Pinpoint the cell where the given text exists, returning its [x, y] midpoint coordinate. 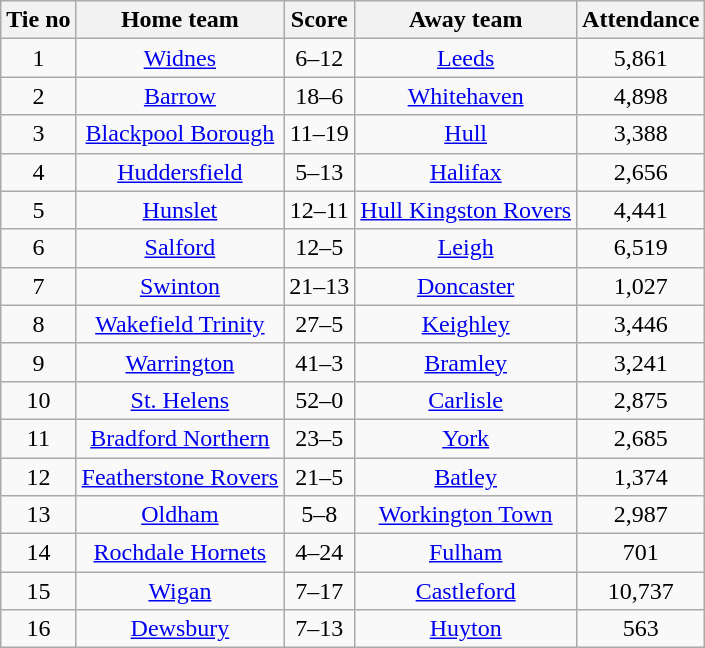
Oldham [180, 515]
21–5 [320, 477]
Featherstone Rovers [180, 477]
16 [38, 629]
Huddersfield [180, 172]
15 [38, 591]
7 [38, 286]
3,446 [641, 324]
6 [38, 248]
3,241 [641, 362]
Barrow [180, 96]
Tie no [38, 20]
3 [38, 134]
Huyton [466, 629]
Bramley [466, 362]
Castleford [466, 591]
9 [38, 362]
6–12 [320, 58]
Dewsbury [180, 629]
14 [38, 553]
2,685 [641, 438]
4 [38, 172]
Away team [466, 20]
Wakefield Trinity [180, 324]
Leeds [466, 58]
2,875 [641, 400]
Carlisle [466, 400]
1,027 [641, 286]
27–5 [320, 324]
Score [320, 20]
4,441 [641, 210]
7–17 [320, 591]
12 [38, 477]
10 [38, 400]
2 [38, 96]
Rochdale Hornets [180, 553]
52–0 [320, 400]
Bradford Northern [180, 438]
Hunslet [180, 210]
4,898 [641, 96]
Halifax [466, 172]
6,519 [641, 248]
13 [38, 515]
8 [38, 324]
York [466, 438]
18–6 [320, 96]
5 [38, 210]
701 [641, 553]
Whitehaven [466, 96]
23–5 [320, 438]
Leigh [466, 248]
10,737 [641, 591]
Hull [466, 134]
563 [641, 629]
Hull Kingston Rovers [466, 210]
Widnes [180, 58]
Swinton [180, 286]
Keighley [466, 324]
Warrington [180, 362]
St. Helens [180, 400]
11–19 [320, 134]
Doncaster [466, 286]
Attendance [641, 20]
Home team [180, 20]
Workington Town [466, 515]
12–11 [320, 210]
5–13 [320, 172]
Batley [466, 477]
5,861 [641, 58]
1 [38, 58]
Fulham [466, 553]
Wigan [180, 591]
11 [38, 438]
1,374 [641, 477]
Blackpool Borough [180, 134]
2,656 [641, 172]
5–8 [320, 515]
2,987 [641, 515]
12–5 [320, 248]
3,388 [641, 134]
4–24 [320, 553]
7–13 [320, 629]
Salford [180, 248]
21–13 [320, 286]
41–3 [320, 362]
